Provide the (X, Y) coordinate of the cell's center where the given text is located.  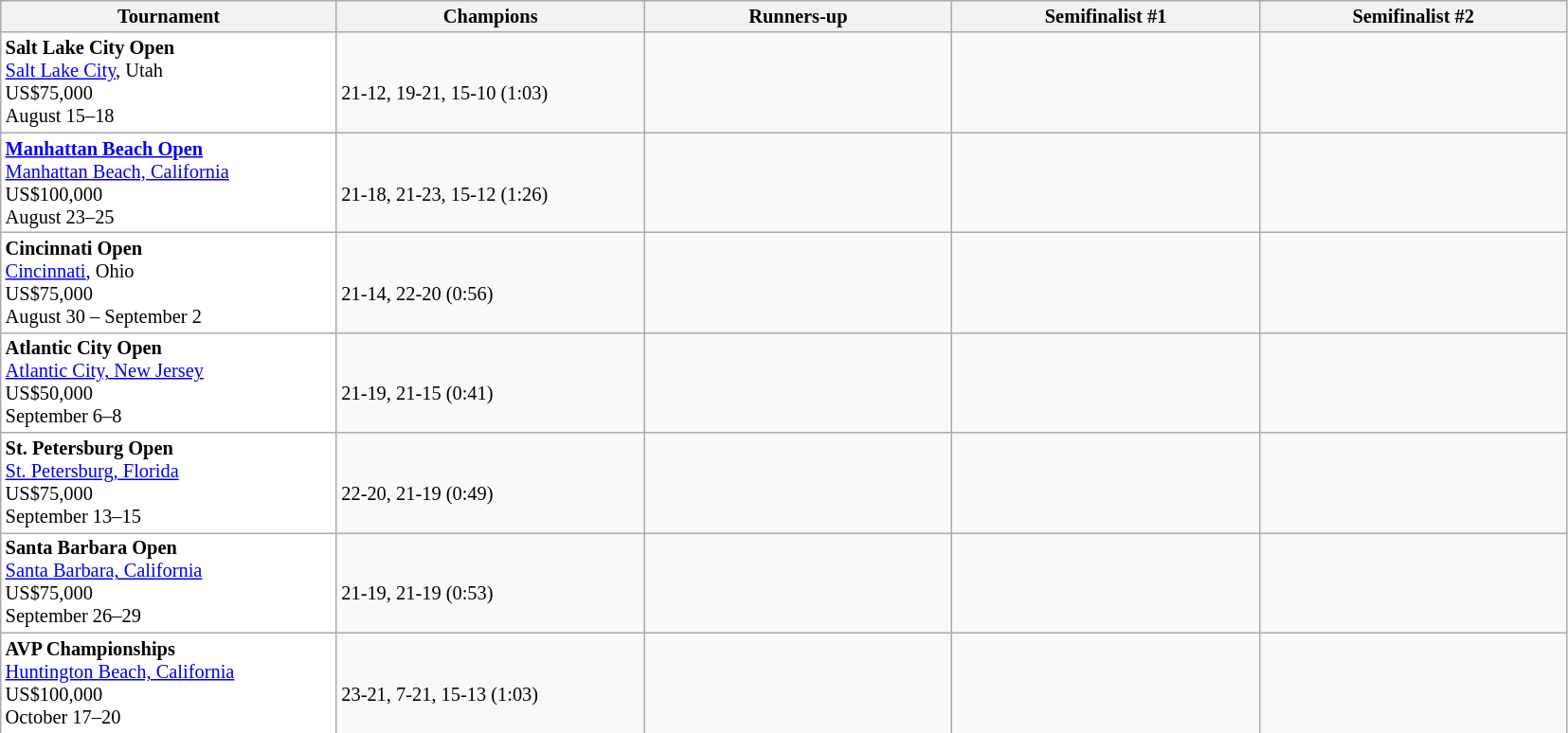
Champions (491, 16)
Manhattan Beach OpenManhattan Beach, CaliforniaUS$100,000August 23–25 (169, 183)
21-14, 22-20 (0:56) (491, 282)
Cincinnati OpenCincinnati, OhioUS$75,000August 30 – September 2 (169, 282)
Tournament (169, 16)
21-12, 19-21, 15-10 (1:03) (491, 82)
Salt Lake City OpenSalt Lake City, UtahUS$75,000August 15–18 (169, 82)
AVP ChampionshipsHuntington Beach, CaliforniaUS$100,000October 17–20 (169, 683)
Semifinalist #2 (1414, 16)
21-19, 21-15 (0:41) (491, 383)
22-20, 21-19 (0:49) (491, 483)
Semifinalist #1 (1107, 16)
21-18, 21-23, 15-12 (1:26) (491, 183)
21-19, 21-19 (0:53) (491, 582)
St. Petersburg OpenSt. Petersburg, FloridaUS$75,000September 13–15 (169, 483)
Atlantic City OpenAtlantic City, New JerseyUS$50,000September 6–8 (169, 383)
Santa Barbara OpenSanta Barbara, CaliforniaUS$75,000September 26–29 (169, 582)
23-21, 7-21, 15-13 (1:03) (491, 683)
Runners-up (798, 16)
